Provide the (X, Y) coordinate of the cell's center where the given text is located.  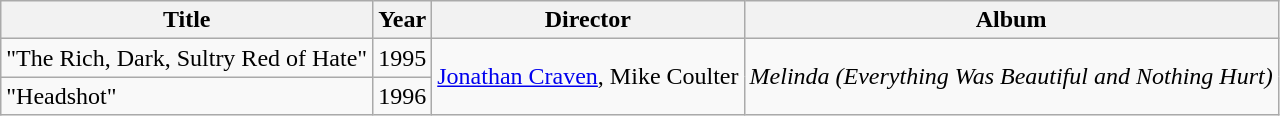
Year (402, 20)
Director (588, 20)
1996 (402, 96)
Album (1011, 20)
Jonathan Craven, Mike Coulter (588, 77)
"The Rich, Dark, Sultry Red of Hate" (187, 58)
1995 (402, 58)
Melinda (Everything Was Beautiful and Nothing Hurt) (1011, 77)
Title (187, 20)
"Headshot" (187, 96)
